Locate the cell with the specified text and output its [X, Y] center coordinate. 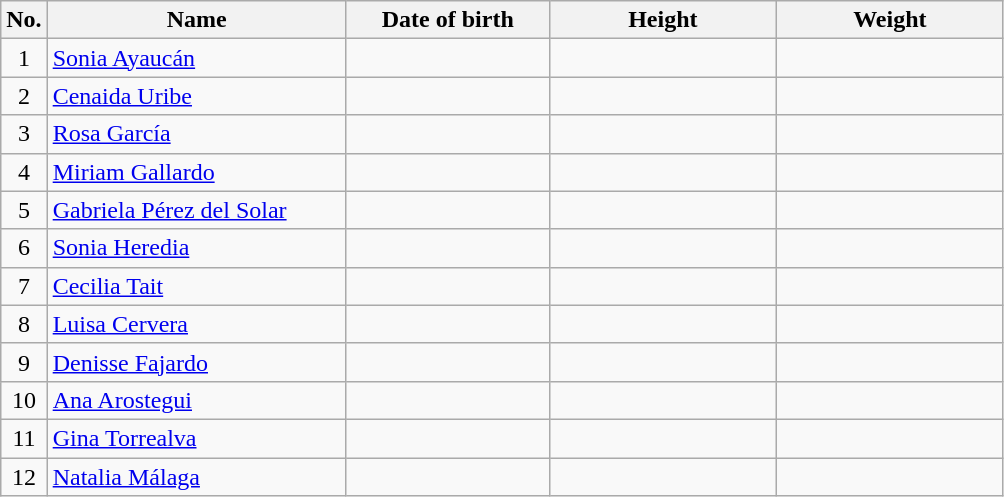
6 [24, 248]
9 [24, 362]
No. [24, 20]
1 [24, 58]
Cenaida Uribe [196, 96]
Rosa García [196, 134]
7 [24, 286]
Gabriela Pérez del Solar [196, 210]
Natalia Málaga [196, 477]
11 [24, 438]
Gina Torrealva [196, 438]
Date of birth [448, 20]
Denisse Fajardo [196, 362]
Sonia Heredia [196, 248]
2 [24, 96]
8 [24, 324]
Sonia Ayaucán [196, 58]
5 [24, 210]
Weight [890, 20]
Cecilia Tait [196, 286]
Miriam Gallardo [196, 172]
4 [24, 172]
12 [24, 477]
Height [662, 20]
Name [196, 20]
Ana Arostegui [196, 400]
10 [24, 400]
Luisa Cervera [196, 324]
3 [24, 134]
